Capture the cell that displays the provided text and extract its (x, y) central coordinate. 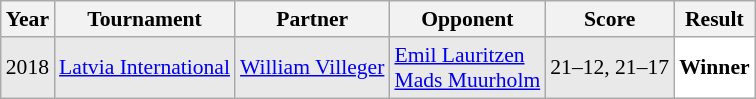
Result (714, 19)
Year (28, 19)
William Villeger (312, 68)
Tournament (144, 19)
Score (610, 19)
Partner (312, 19)
Emil Lauritzen Mads Muurholm (467, 68)
Latvia International (144, 68)
21–12, 21–17 (610, 68)
2018 (28, 68)
Winner (714, 68)
Opponent (467, 19)
